Pinpoint the cell where the given text exists, returning its [x, y] midpoint coordinate. 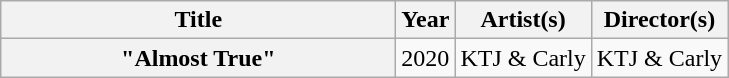
Artist(s) [523, 20]
Director(s) [659, 20]
2020 [426, 58]
Year [426, 20]
Title [198, 20]
"Almost True" [198, 58]
